Pinpoint the cell where the given text exists, returning its (X, Y) midpoint coordinate. 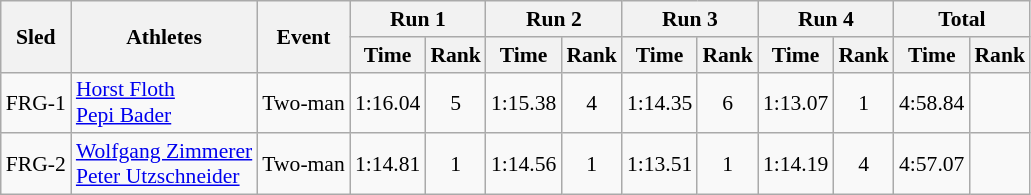
5 (456, 102)
Run 2 (554, 19)
6 (728, 102)
FRG-2 (36, 164)
1:13.51 (660, 164)
Total (962, 19)
1:14.56 (524, 164)
Run 4 (826, 19)
Athletes (164, 36)
1:14.81 (388, 164)
Run 1 (418, 19)
4:57.07 (932, 164)
Event (304, 36)
Horst FlothPepi Bader (164, 102)
1:16.04 (388, 102)
4:58.84 (932, 102)
1:14.19 (796, 164)
Run 3 (690, 19)
FRG-1 (36, 102)
Sled (36, 36)
Wolfgang ZimmererPeter Utzschneider (164, 164)
1:13.07 (796, 102)
1:15.38 (524, 102)
1:14.35 (660, 102)
